Return the [X, Y] coordinate for the center point of the cell that contains the specified text.  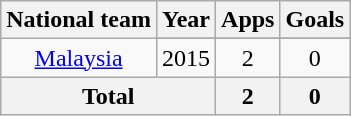
Goals [315, 20]
Total [108, 96]
Year [186, 20]
Apps [248, 20]
National team [79, 20]
2015 [186, 58]
Malaysia [79, 58]
